From the cell containing the given text, extract its center point as (x, y) coordinate. 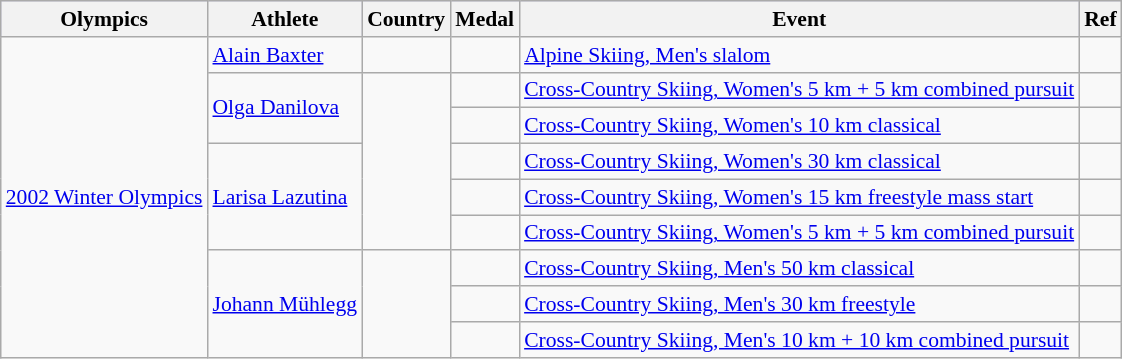
Cross-Country Skiing, Women's 15 km freestyle mass start (799, 197)
Olympics (104, 19)
Larisa Lazutina (284, 198)
Cross-Country Skiing, Men's 10 km + 10 km combined pursuit (799, 340)
Athlete (284, 19)
Cross-Country Skiing, Men's 30 km freestyle (799, 304)
Cross-Country Skiing, Men's 50 km classical (799, 269)
Alain Baxter (284, 55)
Alpine Skiing, Men's slalom (799, 55)
Olga Danilova (284, 108)
Cross-Country Skiing, Women's 30 km classical (799, 162)
Ref (1100, 19)
Johann Mühlegg (284, 304)
Country (406, 19)
2002 Winter Olympics (104, 198)
Event (799, 19)
Cross-Country Skiing, Women's 10 km classical (799, 126)
Medal (484, 19)
